Return the [x, y] coordinate for the center point of the cell that contains the specified text.  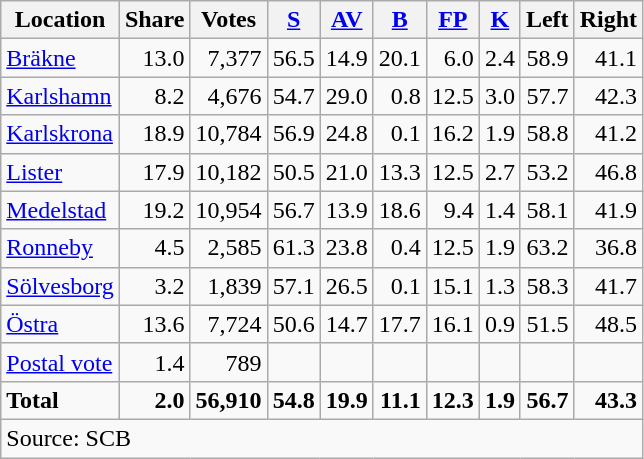
41.1 [608, 58]
41.7 [608, 286]
17.7 [400, 324]
57.1 [294, 286]
21.0 [346, 172]
8.2 [154, 96]
56,910 [228, 400]
4,676 [228, 96]
1.3 [500, 286]
29.0 [346, 96]
18.6 [400, 210]
16.1 [452, 324]
Bräkne [60, 58]
4.5 [154, 248]
12.3 [452, 400]
50.5 [294, 172]
1,839 [228, 286]
13.6 [154, 324]
23.8 [346, 248]
10,182 [228, 172]
46.8 [608, 172]
K [500, 20]
24.8 [346, 134]
AV [346, 20]
43.3 [608, 400]
36.8 [608, 248]
10,954 [228, 210]
17.9 [154, 172]
13.3 [400, 172]
Total [60, 400]
14.9 [346, 58]
Medelstad [60, 210]
Karlskrona [60, 134]
7,724 [228, 324]
14.7 [346, 324]
19.2 [154, 210]
56.9 [294, 134]
20.1 [400, 58]
41.2 [608, 134]
0.9 [500, 324]
Postal vote [60, 362]
Ronneby [60, 248]
50.6 [294, 324]
56.5 [294, 58]
789 [228, 362]
Lister [60, 172]
11.1 [400, 400]
Left [547, 20]
Votes [228, 20]
3.2 [154, 286]
2,585 [228, 248]
41.9 [608, 210]
19.9 [346, 400]
54.7 [294, 96]
16.2 [452, 134]
S [294, 20]
48.5 [608, 324]
26.5 [346, 286]
0.4 [400, 248]
9.4 [452, 210]
Right [608, 20]
2.7 [500, 172]
42.3 [608, 96]
Source: SCB [322, 438]
13.0 [154, 58]
58.9 [547, 58]
53.2 [547, 172]
10,784 [228, 134]
Karlshamn [60, 96]
Location [60, 20]
58.8 [547, 134]
58.3 [547, 286]
Share [154, 20]
18.9 [154, 134]
58.1 [547, 210]
61.3 [294, 248]
3.0 [500, 96]
63.2 [547, 248]
13.9 [346, 210]
6.0 [452, 58]
Östra [60, 324]
51.5 [547, 324]
54.8 [294, 400]
15.1 [452, 286]
7,377 [228, 58]
Sölvesborg [60, 286]
0.8 [400, 96]
B [400, 20]
57.7 [547, 96]
FP [452, 20]
2.0 [154, 400]
2.4 [500, 58]
